Capture the cell that displays the provided text and extract its [X, Y] central coordinate. 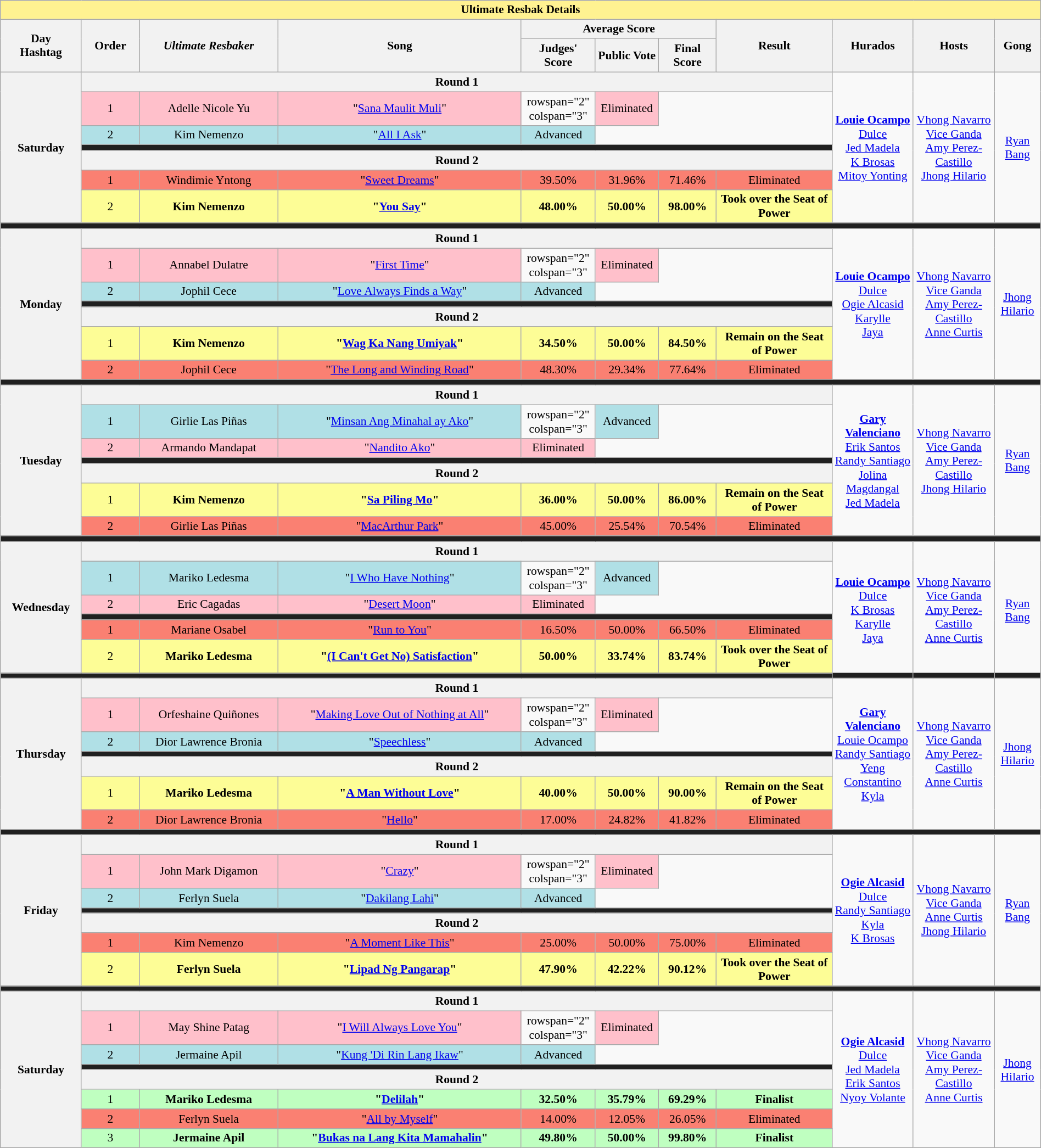
Windimie Yntong [209, 180]
"Making Love Out of Nothing at All" [400, 715]
12.05% [627, 1119]
Eric Cagadas [209, 605]
31.96% [627, 180]
36.00% [558, 500]
"First Time" [400, 265]
75.00% [687, 943]
40.00% [558, 793]
39.50% [558, 180]
"Minsan Ang Minahal ay Ako" [400, 422]
Gary ValencianoLouie OcampoRandy SantiagoYeng ConstantinoKyla [873, 754]
24.82% [627, 820]
"Love Always Finds a Way" [400, 292]
"I Will Always Love You" [400, 1028]
Song [400, 46]
"Kung 'Di Rin Lang Ikaw" [400, 1055]
"Speechless" [400, 742]
14.00% [558, 1119]
Average Score [619, 29]
Tuesday [41, 461]
Armando Mandapat [209, 449]
Annabel Dulatre [209, 265]
"MacArthur Park" [400, 527]
"Dakilang Lahi" [400, 898]
32.50% [558, 1099]
83.74% [687, 657]
Public Vote [627, 56]
Final Score [687, 56]
"Sa Piling Mo" [400, 500]
Ultimate Resbak Details [520, 10]
90.12% [687, 970]
26.05% [687, 1119]
Thursday [41, 754]
Judges' Score [558, 56]
42.22% [627, 970]
Mariane Osabel [209, 630]
Monday [41, 304]
66.50% [687, 630]
"I Who Have Nothing" [400, 578]
98.00% [687, 206]
Ultimate Resbaker [209, 46]
"A Moment Like This" [400, 943]
Hurados [873, 46]
33.74% [627, 657]
34.50% [558, 344]
69.29% [687, 1099]
"Sweet Dreams" [400, 180]
35.79% [627, 1099]
"Wag Ka Nang Umiyak" [400, 344]
77.64% [687, 370]
"You Say" [400, 206]
Wednesday [41, 607]
Louie OcampoDulceJed MadelaK BrosasMitoy Yonting [873, 148]
Vhong NavarroVice GandaAnne CurtisJhong Hilario [954, 910]
Ogie AlcasidDulceRandy SantiagoKylaK Brosas [873, 910]
"Crazy" [400, 872]
Result [774, 46]
Order [110, 46]
"Delilah" [400, 1099]
Louie OcampoDulceK BrosasKarylleJaya [873, 611]
Orfeshaine Quiñones [209, 715]
Jermaine Apil [209, 1055]
"The Long and Winding Road" [400, 370]
70.54% [687, 527]
Adelle Nicole Yu [209, 109]
71.46% [687, 180]
"Sana Maulit Muli" [400, 109]
48.00% [558, 206]
"Hello" [400, 820]
25.54% [627, 527]
84.50% [687, 344]
90.00% [687, 793]
Ogie AlcasidDulceJed MadelaErik SantosNyoy Volante [873, 1069]
Gong [1017, 46]
"Lipad Ng Pangarap" [400, 970]
DayHashtag [41, 46]
16.50% [558, 630]
"Desert Moon" [400, 605]
Finalist [774, 1099]
48.30% [558, 370]
41.82% [687, 820]
Louie OcampoDulceOgie AlcasidKarylleJaya [873, 304]
"All by Myself" [400, 1119]
"A Man Without Love" [400, 793]
"Nandito Ako" [400, 449]
25.00% [558, 943]
"(I Can't Get No) Satisfaction" [400, 657]
"Run to You" [400, 630]
John Mark Digamon [209, 872]
"All I Ask" [400, 136]
45.00% [558, 527]
May Shine Patag [209, 1028]
Gary ValencianoErik SantosRandy SantiagoJolina MagdangalJed Madela [873, 461]
17.00% [558, 820]
47.90% [558, 970]
Hosts [954, 46]
86.00% [687, 500]
29.34% [627, 370]
Friday [41, 910]
